Identify which cell holds the provided text, then report its [x, y] central coordinate. 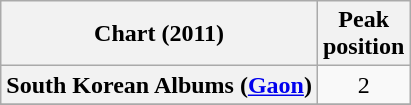
2 [363, 85]
Peakposition [363, 34]
Chart (2011) [160, 34]
South Korean Albums (Gaon) [160, 85]
